From the cell containing the given text, extract its center point as [x, y] coordinate. 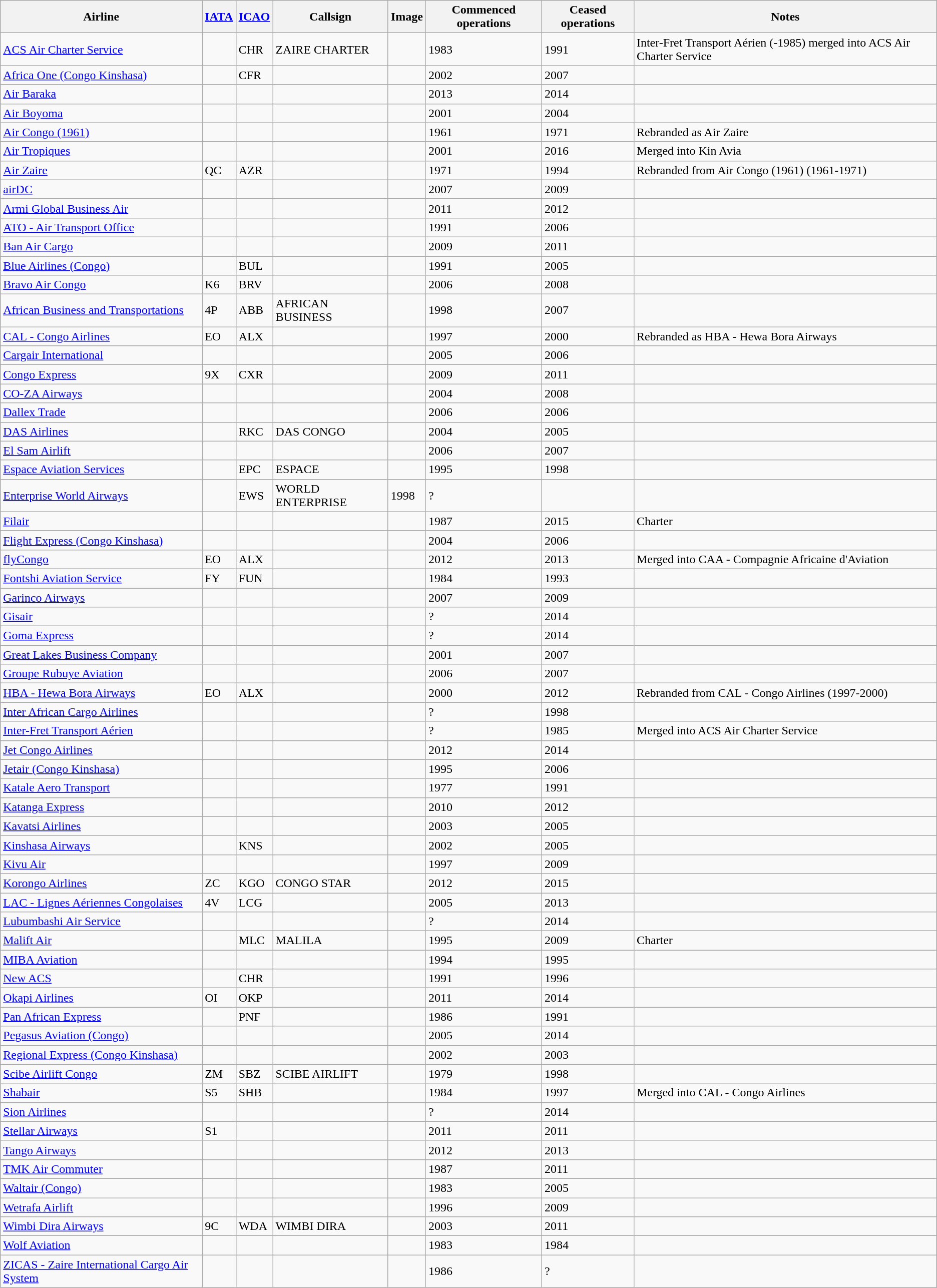
Dallex Trade [101, 412]
Pan African Express [101, 1017]
ABB [254, 310]
EWS [254, 496]
Shabair [101, 1093]
ZAIRE CHARTER [330, 49]
Armi Global Business Air [101, 208]
HBA - Hewa Bora Airways [101, 693]
1961 [484, 132]
9X [219, 374]
Lubumbashi Air Service [101, 922]
ZC [219, 883]
flyCongo [101, 559]
4V [219, 903]
KGO [254, 883]
SBZ [254, 1074]
BRV [254, 285]
TMK Air Commuter [101, 1169]
Cargair International [101, 355]
AFRICAN BUSINESS [330, 310]
Merged into CAL - Congo Airlines [785, 1093]
ZM [219, 1074]
ICAO [254, 17]
SHB [254, 1093]
OI [219, 998]
Air Congo (1961) [101, 132]
RKC [254, 432]
Scibe Airlift Congo [101, 1074]
Flight Express (Congo Kinshasa) [101, 540]
CAL - Congo Airlines [101, 336]
1979 [484, 1074]
Merged into Kin Avia [785, 151]
ESPACE [330, 470]
MALILA [330, 941]
Regional Express (Congo Kinshasa) [101, 1055]
Air Baraka [101, 94]
WIMBI DIRA [330, 1226]
Wetrafa Airlift [101, 1207]
WDA [254, 1226]
9C [219, 1226]
LAC - Lignes Aériennes Congolaises [101, 903]
Callsign [330, 17]
LCG [254, 903]
Garinco Airways [101, 597]
airDC [101, 189]
Enterprise World Airways [101, 496]
SCIBE AIRLIFT [330, 1074]
OKP [254, 998]
Image [406, 17]
Kavatsi Airlines [101, 826]
K6 [219, 285]
Commenced operations [484, 17]
DAS CONGO [330, 432]
Stellar Airways [101, 1131]
Air Tropiques [101, 151]
EPC [254, 470]
Air Boyoma [101, 113]
Wimbi Dira Airways [101, 1226]
Gisair [101, 617]
Katanga Express [101, 807]
WORLD ENTERPRISE [330, 496]
PNF [254, 1017]
Pegasus Aviation (Congo) [101, 1036]
2010 [484, 807]
Rebranded as HBA - Hewa Bora Airways [785, 336]
Great Lakes Business Company [101, 655]
S1 [219, 1131]
FY [219, 578]
Korongo Airlines [101, 883]
Rebranded as Air Zaire [785, 132]
Airline [101, 17]
Malift Air [101, 941]
1977 [484, 788]
Fontshi Aviation Service [101, 578]
Kinshasa Airways [101, 845]
QC [219, 170]
FUN [254, 578]
KNS [254, 845]
ATO - Air Transport Office [101, 227]
Blue Airlines (Congo) [101, 266]
New ACS [101, 979]
4P [219, 310]
CONGO STAR [330, 883]
ACS Air Charter Service [101, 49]
Sion Airlines [101, 1112]
Ceased operations [588, 17]
MLC [254, 941]
ZICAS - Zaire International Cargo Air System [101, 1271]
MIBA Aviation [101, 960]
Groupe Rubuye Aviation [101, 674]
Air Zaire [101, 170]
DAS Airlines [101, 432]
Kivu Air [101, 864]
CO-ZA Airways [101, 393]
Bravo Air Congo [101, 285]
AZR [254, 170]
Wolf Aviation [101, 1245]
Katale Aero Transport [101, 788]
Tango Airways [101, 1150]
IATA [219, 17]
Jet Congo Airlines [101, 750]
1993 [588, 578]
Okapi Airlines [101, 998]
Notes [785, 17]
African Business and Transportations [101, 310]
Rebranded from CAL - Congo Airlines (1997-2000) [785, 693]
Inter-Fret Transport Aérien (-1985) merged into ACS Air Charter Service [785, 49]
S5 [219, 1093]
El Sam Airlift [101, 451]
CXR [254, 374]
Jetair (Congo Kinshasa) [101, 769]
CFR [254, 75]
Inter-Fret Transport Aérien [101, 731]
Rebranded from Air Congo (1961) (1961-1971) [785, 170]
Waltair (Congo) [101, 1188]
Merged into ACS Air Charter Service [785, 731]
1985 [588, 731]
Ban Air Cargo [101, 246]
BUL [254, 266]
Inter African Cargo Airlines [101, 712]
Filair [101, 521]
Merged into CAA - Compagnie Africaine d'Aviation [785, 559]
Espace Aviation Services [101, 470]
2016 [588, 151]
Goma Express [101, 636]
Congo Express [101, 374]
Africa One (Congo Kinshasa) [101, 75]
